For the text-containing cell, return its midpoint in (X, Y) coordinate format. 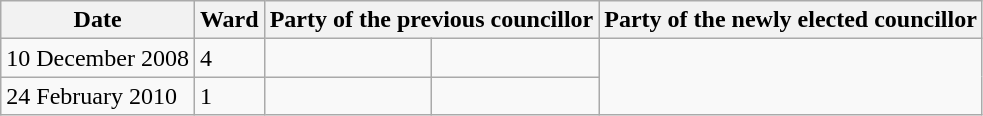
Ward (229, 20)
1 (229, 96)
10 December 2008 (98, 58)
Party of the newly elected councillor (791, 20)
4 (229, 58)
Party of the previous councillor (432, 20)
24 February 2010 (98, 96)
Date (98, 20)
